Detect which cell encompasses the target text, then output its (X, Y) center coordinate. 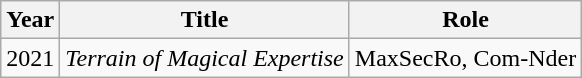
Year (30, 20)
Terrain of Magical Expertise (205, 58)
Role (465, 20)
2021 (30, 58)
Title (205, 20)
MaxSecRo, Com-Nder (465, 58)
